From the cell containing the given text, extract its center point as [X, Y] coordinate. 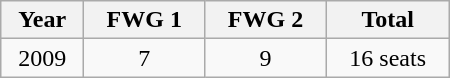
7 [144, 58]
Total [388, 20]
FWG 2 [266, 20]
16 seats [388, 58]
2009 [42, 58]
9 [266, 58]
Year [42, 20]
FWG 1 [144, 20]
